Find where the given text appears and provide that cell's center as (x, y) coordinate. 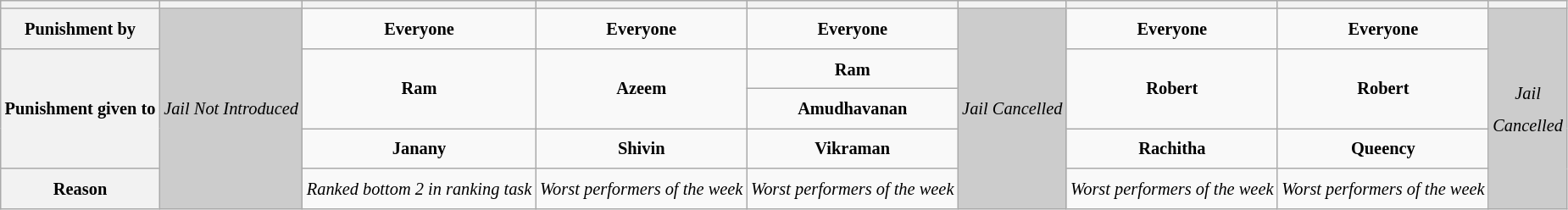
Rachitha (1171, 147)
Punishment by (81, 29)
Ranked bottom 2 in ranking task (419, 188)
Shivin (641, 147)
JailCancelled (1527, 108)
Azeem (641, 88)
Janany (419, 147)
Vikraman (853, 147)
Jail Not Introduced (231, 108)
Punishment given to (81, 108)
Jail Cancelled (1012, 108)
Reason (81, 188)
Queency (1383, 147)
Amudhavanan (853, 108)
